From the cell containing the given text, extract its center point as (X, Y) coordinate. 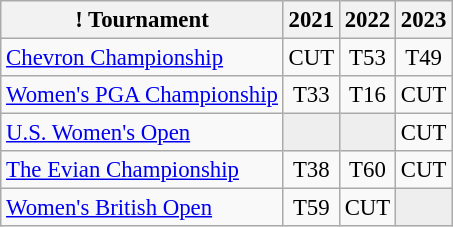
T33 (311, 95)
Women's British Open (142, 208)
2023 (424, 20)
2021 (311, 20)
T59 (311, 208)
T16 (367, 95)
T53 (367, 58)
T60 (367, 170)
The Evian Championship (142, 170)
2022 (367, 20)
Women's PGA Championship (142, 95)
T38 (311, 170)
! Tournament (142, 20)
T49 (424, 58)
Chevron Championship (142, 58)
U.S. Women's Open (142, 133)
